Determine the (X, Y) coordinate at the center of the cell enclosing the given text.  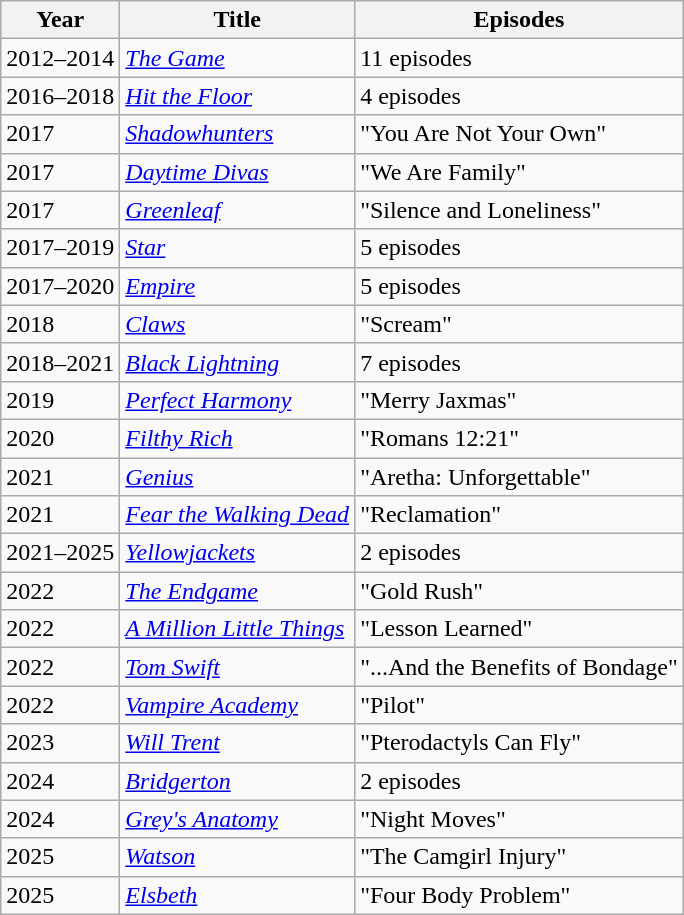
Genius (238, 477)
Will Trent (238, 743)
Filthy Rich (238, 438)
"Pilot" (520, 705)
2012–2014 (60, 58)
Star (238, 248)
Perfect Harmony (238, 400)
"Four Body Problem" (520, 895)
Yellowjackets (238, 553)
Elsbeth (238, 895)
"...And the Benefits of Bondage" (520, 667)
2020 (60, 438)
Daytime Divas (238, 172)
Title (238, 20)
"You Are Not Your Own" (520, 134)
"Pterodactyls Can Fly" (520, 743)
"Lesson Learned" (520, 629)
"Silence and Loneliness" (520, 210)
Tom Swift (238, 667)
Claws (238, 324)
The Endgame (238, 591)
Watson (238, 857)
2021–2025 (60, 553)
"Night Moves" (520, 819)
"Merry Jaxmas" (520, 400)
2018 (60, 324)
"Reclamation" (520, 515)
"Gold Rush" (520, 591)
Grey's Anatomy (238, 819)
"Aretha: Unforgettable" (520, 477)
Vampire Academy (238, 705)
7 episodes (520, 362)
Shadowhunters (238, 134)
"The Camgirl Injury" (520, 857)
2017–2020 (60, 286)
11 episodes (520, 58)
"We Are Family" (520, 172)
Greenleaf (238, 210)
2019 (60, 400)
Black Lightning (238, 362)
4 episodes (520, 96)
2016–2018 (60, 96)
Episodes (520, 20)
2023 (60, 743)
"Romans 12:21" (520, 438)
The Game (238, 58)
2018–2021 (60, 362)
2017–2019 (60, 248)
Empire (238, 286)
"Scream" (520, 324)
Fear the Walking Dead (238, 515)
Bridgerton (238, 781)
A Million Little Things (238, 629)
Year (60, 20)
Hit the Floor (238, 96)
